Provide the (X, Y) coordinate of the cell's center where the given text is located.  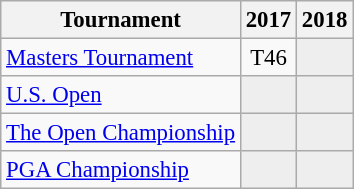
Masters Tournament (121, 58)
PGA Championship (121, 170)
Tournament (121, 20)
The Open Championship (121, 133)
2017 (268, 20)
U.S. Open (121, 95)
2018 (325, 20)
T46 (268, 58)
